Provide the [X, Y] coordinate of the cell's center where the given text is located.  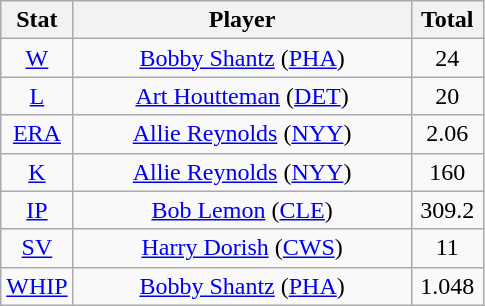
L [37, 96]
Stat [37, 20]
Bob Lemon (CLE) [242, 210]
K [37, 172]
Art Houtteman (DET) [242, 96]
24 [447, 58]
1.048 [447, 286]
11 [447, 248]
Player [242, 20]
20 [447, 96]
160 [447, 172]
SV [37, 248]
WHIP [37, 286]
309.2 [447, 210]
W [37, 58]
IP [37, 210]
2.06 [447, 134]
Total [447, 20]
Harry Dorish (CWS) [242, 248]
ERA [37, 134]
